Extract the [X, Y] coordinate from the center of the cell holding the provided text.  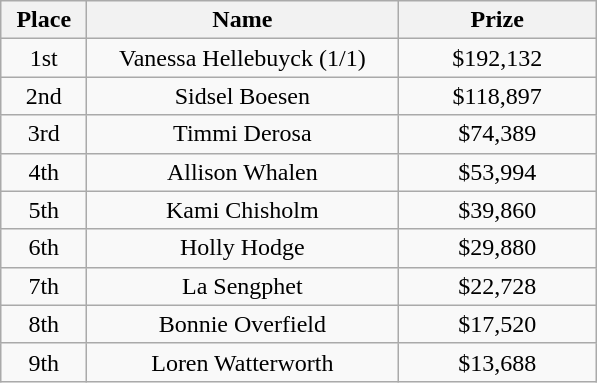
9th [44, 362]
Allison Whalen [242, 172]
5th [44, 210]
$22,728 [498, 286]
3rd [44, 134]
8th [44, 324]
$17,520 [498, 324]
Place [44, 20]
$74,389 [498, 134]
Bonnie Overfield [242, 324]
Holly Hodge [242, 248]
2nd [44, 96]
1st [44, 58]
Sidsel Boesen [242, 96]
7th [44, 286]
4th [44, 172]
$13,688 [498, 362]
$53,994 [498, 172]
$39,860 [498, 210]
$118,897 [498, 96]
$192,132 [498, 58]
La Sengphet [242, 286]
$29,880 [498, 248]
Prize [498, 20]
Timmi Derosa [242, 134]
Loren Watterworth [242, 362]
Name [242, 20]
Kami Chisholm [242, 210]
Vanessa Hellebuyck (1/1) [242, 58]
6th [44, 248]
